Provide the (X, Y) coordinate of the cell's center where the given text is located.  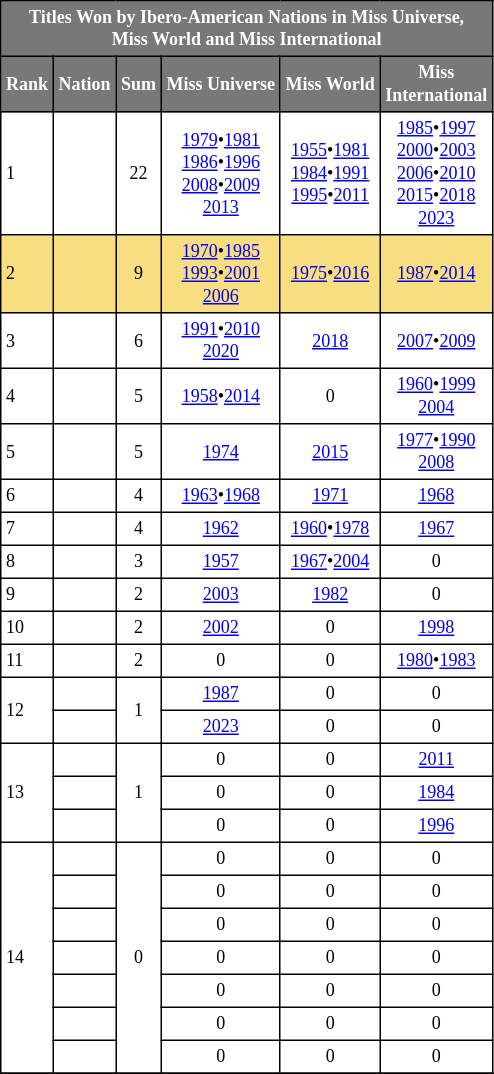
Titles Won by Ibero-American Nations in Miss Universe, Miss World and Miss International (247, 29)
1955•19811984•19911995•2011 (330, 174)
2023 (220, 726)
2011 (436, 760)
1984 (436, 792)
7 (28, 528)
1970•19851993•20012006 (220, 274)
1985•19972000•20032006•20102015•20182023 (436, 174)
13 (28, 792)
1960•1978 (330, 528)
1987 (220, 694)
8 (28, 562)
1967•2004 (330, 562)
1960•19992004 (436, 396)
22 (139, 174)
2007•2009 (436, 341)
1967 (436, 528)
MissInternational (436, 84)
12 (28, 710)
1979•19811986•19962008•20092013 (220, 174)
1971 (330, 496)
1982 (330, 594)
Nation (84, 84)
1980•1983 (436, 660)
2002 (220, 628)
1962 (220, 528)
2018 (330, 341)
14 (28, 958)
1987•2014 (436, 274)
11 (28, 660)
1957 (220, 562)
1991•20102020 (220, 341)
Sum (139, 84)
2003 (220, 594)
1963•1968 (220, 496)
1977•19902008 (436, 452)
1975•2016 (330, 274)
2015 (330, 452)
Miss World (330, 84)
10 (28, 628)
1974 (220, 452)
1996 (436, 826)
Rank (28, 84)
Miss Universe (220, 84)
1958•2014 (220, 396)
1968 (436, 496)
1998 (436, 628)
